Find where the given text appears and provide that cell's center as (X, Y) coordinate. 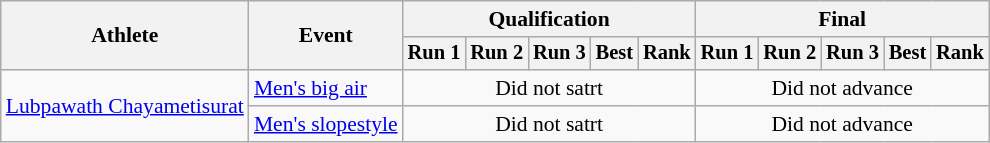
Lubpawath Chayametisurat (125, 106)
Final (842, 19)
Event (326, 36)
Qualification (550, 19)
Athlete (125, 36)
Men's big air (326, 88)
Men's slopestyle (326, 124)
